Return the [X, Y] coordinate for the center point of the cell that contains the specified text.  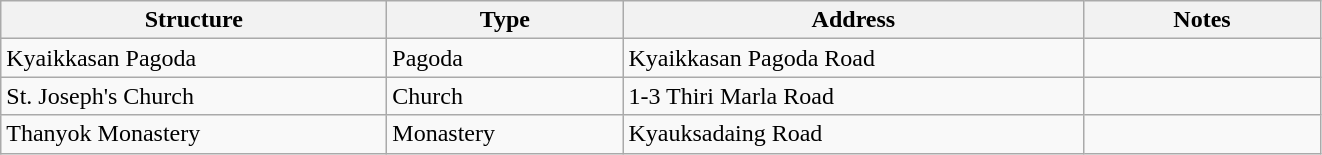
Kyauksadaing Road [854, 134]
Kyaikkasan Pagoda Road [854, 58]
Kyaikkasan Pagoda [194, 58]
Notes [1202, 20]
St. Joseph's Church [194, 96]
Church [505, 96]
Address [854, 20]
Structure [194, 20]
1-3 Thiri Marla Road [854, 96]
Monastery [505, 134]
Thanyok Monastery [194, 134]
Type [505, 20]
Pagoda [505, 58]
